Find where the given text appears and provide that cell's center as (x, y) coordinate. 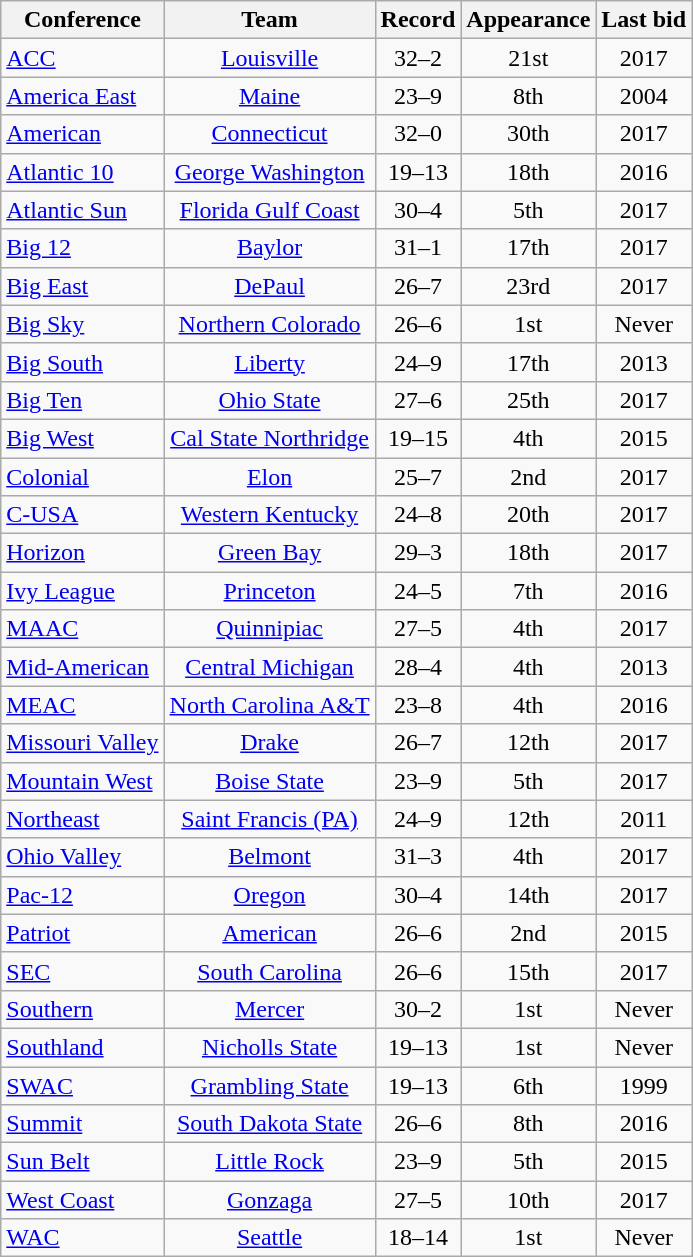
Saint Francis (PA) (270, 819)
24–5 (418, 591)
Northeast (82, 819)
South Carolina (270, 971)
18–14 (418, 1238)
23rd (528, 286)
MEAC (82, 705)
America East (82, 96)
Summit (82, 1124)
Big Ten (82, 400)
Elon (270, 477)
South Dakota State (270, 1124)
Missouri Valley (82, 743)
Louisville (270, 58)
Quinnipiac (270, 629)
Last bid (644, 20)
6th (528, 1085)
25th (528, 400)
Oregon (270, 895)
Northern Colorado (270, 324)
Atlantic Sun (82, 210)
31–3 (418, 857)
Belmont (270, 857)
23–8 (418, 705)
Baylor (270, 248)
Patriot (82, 933)
George Washington (270, 172)
C-USA (82, 515)
32–0 (418, 134)
Appearance (528, 20)
Southland (82, 1047)
1999 (644, 1085)
Maine (270, 96)
ACC (82, 58)
Conference (82, 20)
Little Rock (270, 1162)
27–6 (418, 400)
Ohio State (270, 400)
MAAC (82, 629)
Big 12 (82, 248)
Sun Belt (82, 1162)
Seattle (270, 1238)
Boise State (270, 781)
Big South (82, 362)
31–1 (418, 248)
Princeton (270, 591)
Record (418, 20)
Team (270, 20)
28–4 (418, 667)
7th (528, 591)
DePaul (270, 286)
Horizon (82, 553)
SEC (82, 971)
Drake (270, 743)
Green Bay (270, 553)
20th (528, 515)
Western Kentucky (270, 515)
Big West (82, 438)
21st (528, 58)
19–15 (418, 438)
Atlantic 10 (82, 172)
Colonial (82, 477)
32–2 (418, 58)
Central Michigan (270, 667)
West Coast (82, 1200)
Gonzaga (270, 1200)
Ohio Valley (82, 857)
2011 (644, 819)
30–2 (418, 1009)
10th (528, 1200)
Mountain West (82, 781)
Mercer (270, 1009)
Grambling State (270, 1085)
14th (528, 895)
Nicholls State (270, 1047)
WAC (82, 1238)
24–8 (418, 515)
Connecticut (270, 134)
Southern (82, 1009)
Liberty (270, 362)
Florida Gulf Coast (270, 210)
15th (528, 971)
SWAC (82, 1085)
2004 (644, 96)
Ivy League (82, 591)
Cal State Northridge (270, 438)
25–7 (418, 477)
Big East (82, 286)
Mid-American (82, 667)
North Carolina A&T (270, 705)
29–3 (418, 553)
Big Sky (82, 324)
Pac-12 (82, 895)
30th (528, 134)
